For the text-containing cell, return its midpoint in [X, Y] coordinate format. 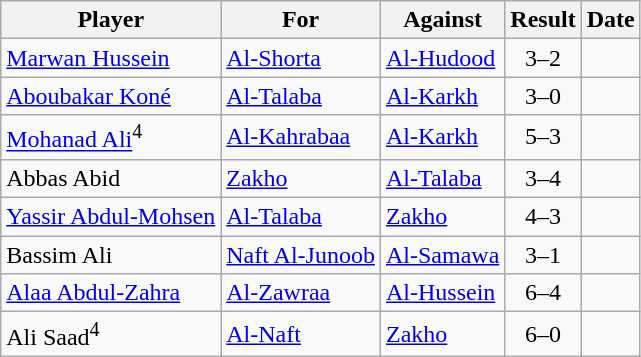
3–1 [543, 255]
For [301, 20]
Yassir Abdul-Mohsen [111, 217]
Abbas Abid [111, 178]
3–0 [543, 96]
Bassim Ali [111, 255]
Al-Naft [301, 334]
Result [543, 20]
6–0 [543, 334]
Al-Kahrabaa [301, 138]
Al-Zawraa [301, 293]
4–3 [543, 217]
6–4 [543, 293]
Alaa Abdul-Zahra [111, 293]
Mohanad Ali4 [111, 138]
Player [111, 20]
Al-Shorta [301, 58]
3–2 [543, 58]
3–4 [543, 178]
5–3 [543, 138]
Al-Hussein [442, 293]
Al-Hudood [442, 58]
Ali Saad4 [111, 334]
Naft Al-Junoob [301, 255]
Marwan Hussein [111, 58]
Aboubakar Koné [111, 96]
Al-Samawa [442, 255]
Against [442, 20]
Date [610, 20]
